Provide the (x, y) coordinate of the cell's center where the given text is located.  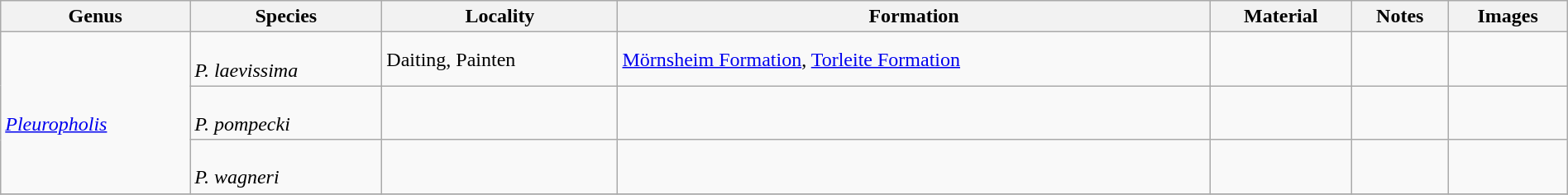
Locality (500, 17)
P. pompecki (286, 112)
P. laevissima (286, 59)
Genus (96, 17)
Images (1508, 17)
Notes (1399, 17)
Material (1280, 17)
Formation (914, 17)
Species (286, 17)
P. wagneri (286, 167)
Pleuropholis (96, 112)
Mörnsheim Formation, Torleite Formation (914, 59)
Daiting, Painten (500, 59)
